For the text-containing cell, return its midpoint in (x, y) coordinate format. 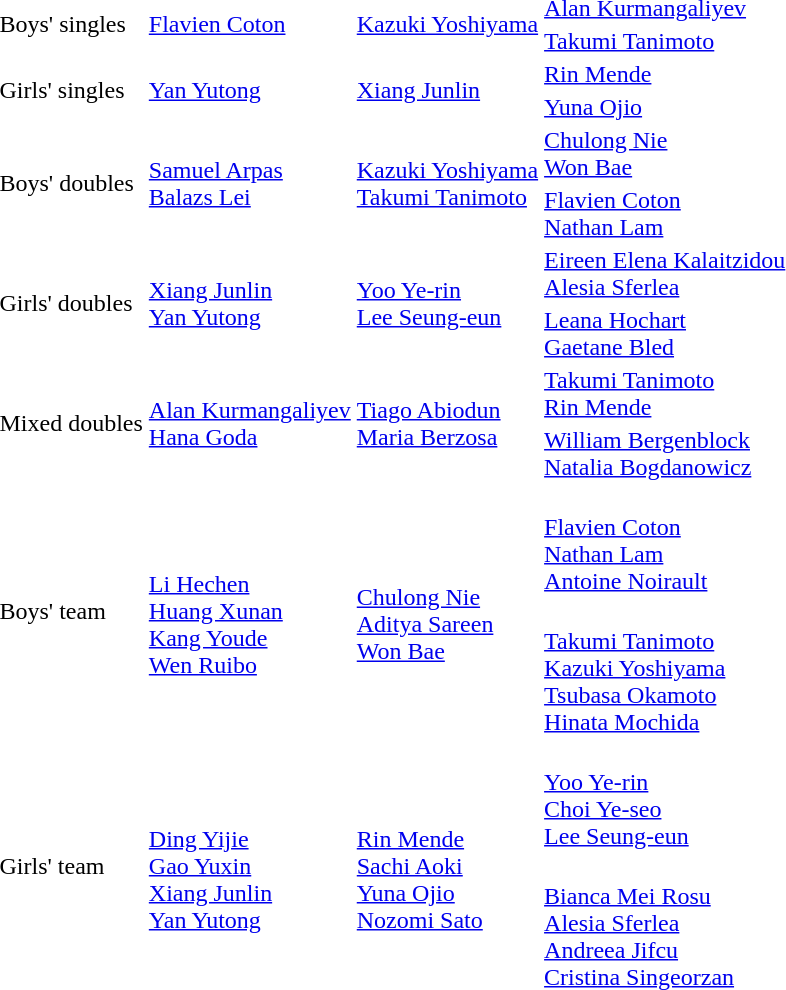
Tiago Abiodun Maria Berzosa (447, 424)
Kazuki Yoshiyama Takumi Tanimoto (447, 184)
Xiang Junlin (447, 90)
Li HechenHuang XunanKang YoudeWen Ruibo (250, 611)
Chulong NieAditya SareenWon Bae (447, 611)
Yoo Ye-rin Lee Seung-eun (447, 304)
Xiang Junlin Yan Yutong (250, 304)
Samuel Arpas Balazs Lei (250, 184)
Yan Yutong (250, 90)
Alan Kurmangaliyev Hana Goda (250, 424)
